Return the [X, Y] coordinate for the center point of the cell that contains the specified text.  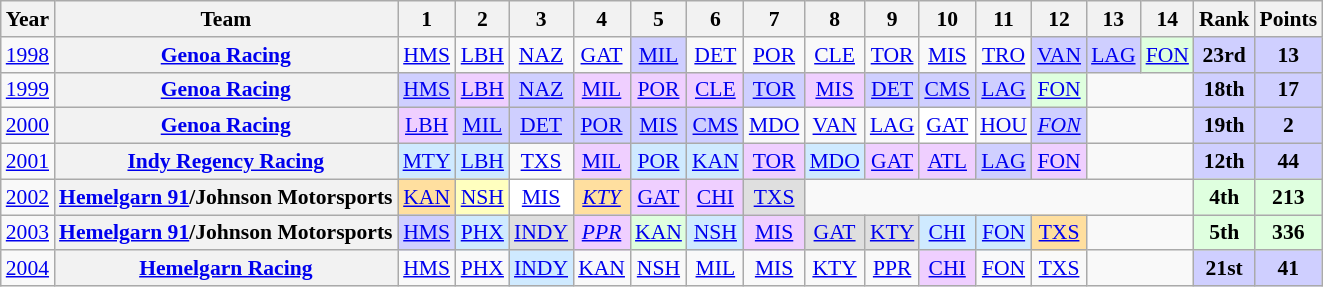
8 [834, 19]
Year [28, 19]
18th [1224, 90]
7 [774, 19]
10 [947, 19]
11 [1004, 19]
2001 [28, 162]
4th [1224, 197]
TRO [1004, 55]
3 [541, 19]
44 [1288, 162]
41 [1288, 269]
Rank [1224, 19]
Indy Regency Racing [226, 162]
2004 [28, 269]
1998 [28, 55]
21st [1224, 269]
17 [1288, 90]
Hemelgarn Racing [226, 269]
Team [226, 19]
12 [1059, 19]
12th [1224, 162]
4 [602, 19]
MTY [427, 162]
9 [892, 19]
Points [1288, 19]
5th [1224, 233]
23rd [1224, 55]
HOU [1004, 126]
2003 [28, 233]
213 [1288, 197]
19th [1224, 126]
1 [427, 19]
2002 [28, 197]
14 [1168, 19]
336 [1288, 233]
6 [716, 19]
ATL [947, 162]
5 [658, 19]
1999 [28, 90]
2000 [28, 126]
